Extract the (x, y) coordinate from the center of the cell holding the provided text.  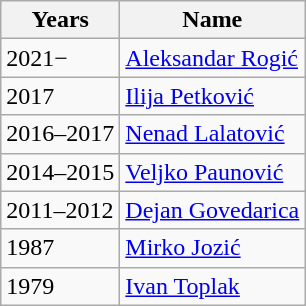
Dejan Govedarica (212, 210)
Nenad Lalatović (212, 134)
Veljko Paunović (212, 172)
1987 (60, 248)
Ilija Petković (212, 96)
2021− (60, 58)
Ivan Toplak (212, 286)
Aleksandar Rogić (212, 58)
2016–2017 (60, 134)
Mirko Jozić (212, 248)
1979 (60, 286)
2017 (60, 96)
2014–2015 (60, 172)
2011–2012 (60, 210)
Name (212, 20)
Years (60, 20)
